Search for the cell housing the specified text and yield its [x, y] center coordinate. 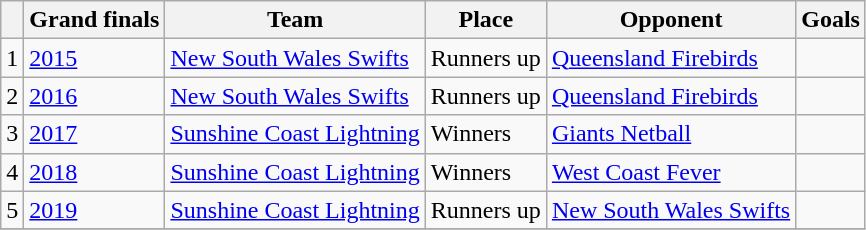
2018 [94, 172]
2015 [94, 58]
Grand finals [94, 20]
Opponent [670, 20]
West Coast Fever [670, 172]
Goals [831, 20]
2 [12, 96]
5 [12, 210]
1 [12, 58]
Team [295, 20]
Giants Netball [670, 134]
2019 [94, 210]
3 [12, 134]
Place [486, 20]
2017 [94, 134]
2016 [94, 96]
4 [12, 172]
